Detect which cell encompasses the target text, then output its [x, y] center coordinate. 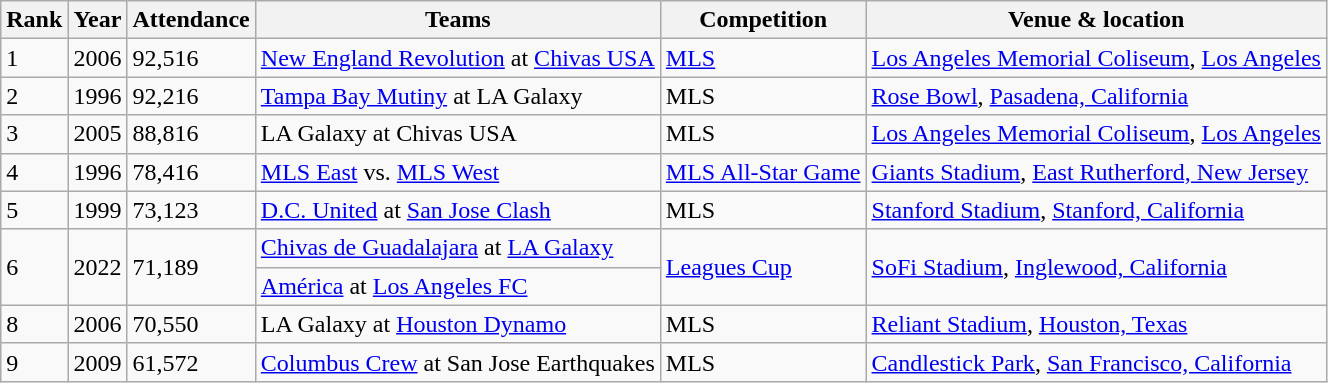
3 [34, 134]
LA Galaxy at Houston Dynamo [458, 324]
MLS All-Star Game [763, 172]
78,416 [191, 172]
92,216 [191, 96]
LA Galaxy at Chivas USA [458, 134]
70,550 [191, 324]
Leagues Cup [763, 267]
SoFi Stadium, Inglewood, California [1096, 267]
Teams [458, 20]
73,123 [191, 210]
Giants Stadium, East Rutherford, New Jersey [1096, 172]
Venue & location [1096, 20]
92,516 [191, 58]
Attendance [191, 20]
Tampa Bay Mutiny at LA Galaxy [458, 96]
Chivas de Guadalajara at LA Galaxy [458, 248]
2009 [98, 362]
Columbus Crew at San Jose Earthquakes [458, 362]
1999 [98, 210]
5 [34, 210]
D.C. United at San Jose Clash [458, 210]
9 [34, 362]
Reliant Stadium, Houston, Texas [1096, 324]
6 [34, 267]
Rose Bowl, Pasadena, California [1096, 96]
Rank [34, 20]
4 [34, 172]
Year [98, 20]
1 [34, 58]
2022 [98, 267]
New England Revolution at Chivas USA [458, 58]
MLS East vs. MLS West [458, 172]
Stanford Stadium, Stanford, California [1096, 210]
2 [34, 96]
2005 [98, 134]
Candlestick Park, San Francisco, California [1096, 362]
América at Los Angeles FC [458, 286]
71,189 [191, 267]
61,572 [191, 362]
8 [34, 324]
Competition [763, 20]
88,816 [191, 134]
